Determine the [x, y] coordinate at the center of the cell enclosing the given text.  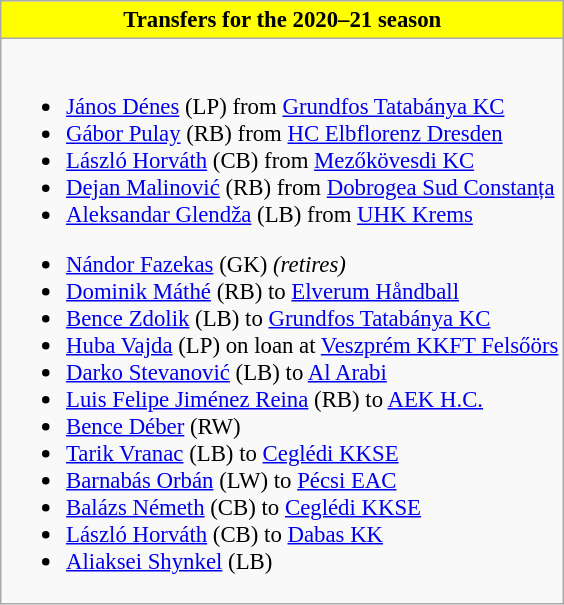
Transfers for the 2020–21 season [282, 20]
